Search for the cell housing the specified text and yield its [X, Y] center coordinate. 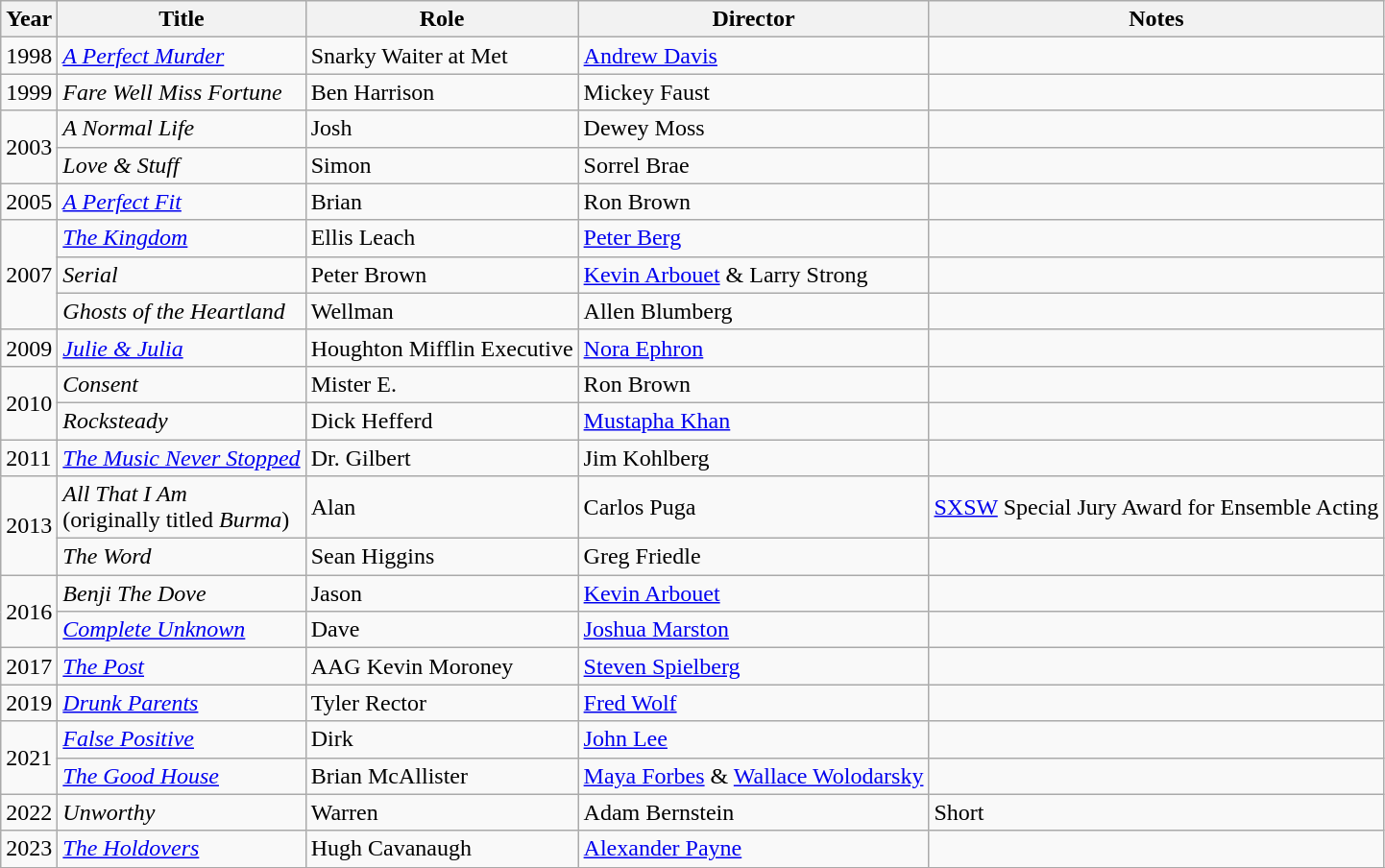
Julie & Julia [182, 348]
Drunk Parents [182, 703]
Love & Stuff [182, 165]
Steven Spielberg [753, 666]
Greg Friedle [753, 557]
A Perfect Murder [182, 56]
Dave [442, 630]
AAG Kevin Moroney [442, 666]
Brian McAllister [442, 776]
Peter Berg [753, 238]
Alexander Payne [753, 849]
2013 [29, 526]
Fare Well Miss Fortune [182, 92]
1999 [29, 92]
A Normal Life [182, 129]
Director [753, 19]
The Word [182, 557]
Peter Brown [442, 275]
Warren [442, 812]
Dewey Moss [753, 129]
Mickey Faust [753, 92]
Snarky Waiter at Met [442, 56]
The Holdovers [182, 849]
Brian [442, 202]
False Positive [182, 739]
Complete Unknown [182, 630]
Role [442, 19]
Carlos Puga [753, 507]
Ben Harrison [442, 92]
All That I Am (originally titled Burma) [182, 507]
2023 [29, 849]
Consent [182, 384]
Dick Hefferd [442, 421]
2011 [29, 458]
2016 [29, 612]
Sorrel Brae [753, 165]
Ghosts of the Heartland [182, 311]
Mister E. [442, 384]
Nora Ephron [753, 348]
Year [29, 19]
Kevin Arbouet & Larry Strong [753, 275]
Hugh Cavanaugh [442, 849]
2021 [29, 758]
Simon [442, 165]
Tyler Rector [442, 703]
Wellman [442, 311]
2019 [29, 703]
Benji The Dove [182, 593]
The Kingdom [182, 238]
Title [182, 19]
Short [1156, 812]
The Good House [182, 776]
Allen Blumberg [753, 311]
Notes [1156, 19]
Joshua Marston [753, 630]
Dr. Gilbert [442, 458]
Dirk [442, 739]
2017 [29, 666]
Fred Wolf [753, 703]
Andrew Davis [753, 56]
Kevin Arbouet [753, 593]
Mustapha Khan [753, 421]
Jason [442, 593]
The Music Never Stopped [182, 458]
2022 [29, 812]
2003 [29, 147]
Ellis Leach [442, 238]
2007 [29, 275]
Maya Forbes & Wallace Wolodarsky [753, 776]
2010 [29, 402]
John Lee [753, 739]
Alan [442, 507]
A Perfect Fit [182, 202]
Houghton Mifflin Executive [442, 348]
2009 [29, 348]
Serial [182, 275]
SXSW Special Jury Award for Ensemble Acting [1156, 507]
1998 [29, 56]
The Post [182, 666]
Sean Higgins [442, 557]
Rocksteady [182, 421]
Jim Kohlberg [753, 458]
Unworthy [182, 812]
2005 [29, 202]
Adam Bernstein [753, 812]
Josh [442, 129]
